Pinpoint the cell where the given text exists, returning its [x, y] midpoint coordinate. 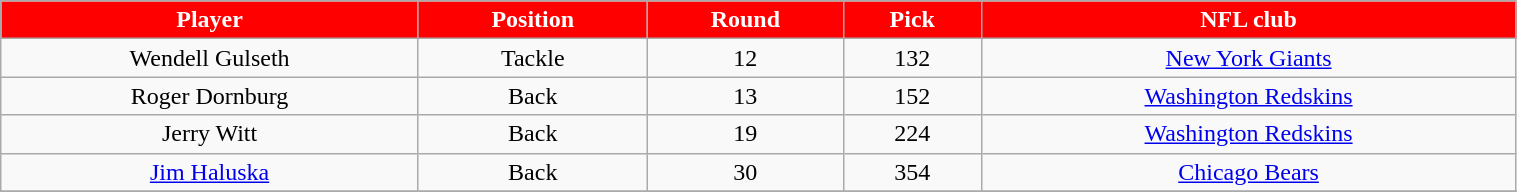
19 [745, 134]
Jim Haluska [210, 172]
30 [745, 172]
Tackle [532, 58]
Wendell Gulseth [210, 58]
Player [210, 20]
13 [745, 96]
354 [912, 172]
Position [532, 20]
Chicago Bears [1248, 172]
Jerry Witt [210, 134]
Roger Dornburg [210, 96]
152 [912, 96]
Round [745, 20]
132 [912, 58]
New York Giants [1248, 58]
Pick [912, 20]
NFL club [1248, 20]
12 [745, 58]
224 [912, 134]
